Provide the [x, y] coordinate of the cell's center where the given text is located.  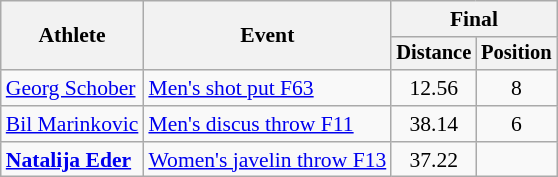
Distance [434, 54]
38.14 [434, 124]
Men's discus throw F11 [267, 124]
Men's shot put F63 [267, 88]
Georg Schober [72, 88]
Event [267, 36]
6 [516, 124]
Bil Marinkovic [72, 124]
Position [516, 54]
Final [474, 19]
8 [516, 88]
Athlete [72, 36]
12.56 [434, 88]
